Extract the [X, Y] coordinate from the center of the cell holding the provided text.  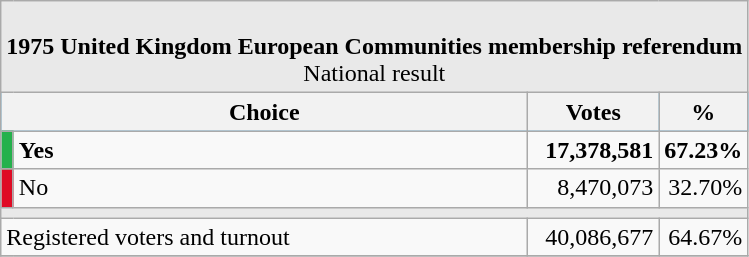
% [704, 112]
Choice [264, 112]
No [270, 188]
Votes [594, 112]
64.67% [704, 237]
8,470,073 [594, 188]
17,378,581 [594, 150]
32.70% [704, 188]
Registered voters and turnout [264, 237]
67.23% [704, 150]
40,086,677 [594, 237]
Yes [270, 150]
1975 United Kingdom European Communities membership referendum National result [374, 47]
